Extract the (X, Y) coordinate from the center of the cell holding the provided text.  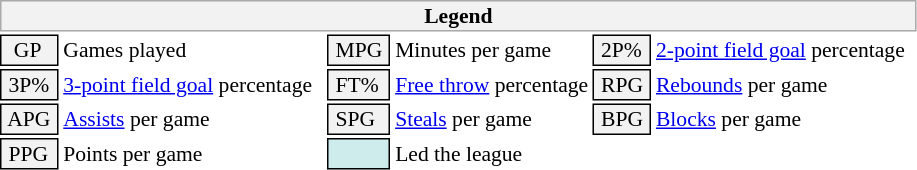
RPG (622, 85)
Free throw percentage (492, 85)
Rebounds per game (785, 85)
3-point field goal percentage (193, 85)
Steals per game (492, 120)
SPG (359, 120)
2-point field goal percentage (785, 50)
Legend (458, 16)
Games played (193, 50)
APG (30, 120)
GP (30, 50)
3P% (30, 85)
Points per game (193, 154)
Blocks per game (785, 120)
Minutes per game (492, 50)
Led the league (492, 154)
BPG (622, 120)
2P% (622, 50)
Assists per game (193, 120)
MPG (359, 50)
FT% (359, 85)
PPG (30, 154)
